Detect which cell encompasses the target text, then output its [X, Y] center coordinate. 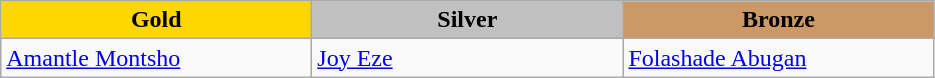
Joy Eze [468, 58]
Bronze [778, 20]
Gold [156, 20]
Amantle Montsho [156, 58]
Folashade Abugan [778, 58]
Silver [468, 20]
